Search for the cell housing the specified text and yield its [X, Y] center coordinate. 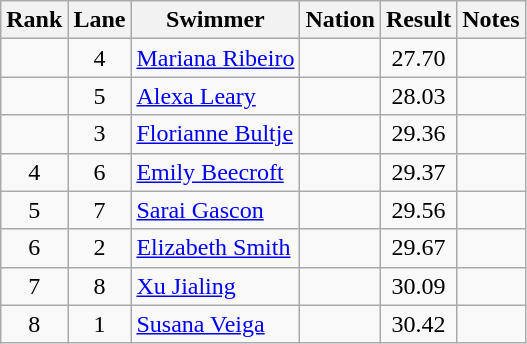
30.42 [418, 324]
Notes [491, 20]
27.70 [418, 58]
Sarai Gascon [216, 210]
Swimmer [216, 20]
2 [100, 248]
Xu Jialing [216, 286]
29.56 [418, 210]
3 [100, 134]
Elizabeth Smith [216, 248]
Alexa Leary [216, 96]
29.67 [418, 248]
Susana Veiga [216, 324]
Result [418, 20]
Nation [340, 20]
29.37 [418, 172]
Mariana Ribeiro [216, 58]
30.09 [418, 286]
28.03 [418, 96]
Florianne Bultje [216, 134]
Emily Beecroft [216, 172]
Rank [34, 20]
29.36 [418, 134]
1 [100, 324]
Lane [100, 20]
